Detect which cell encompasses the target text, then output its (x, y) center coordinate. 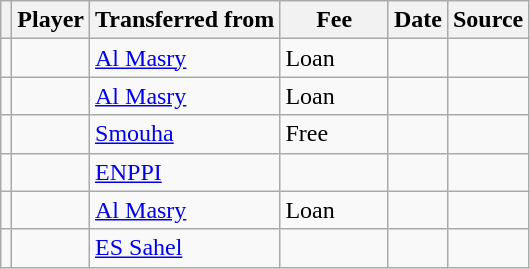
Transferred from (185, 20)
ES Sahel (185, 248)
Date (418, 20)
Free (334, 134)
ENPPI (185, 172)
Fee (334, 20)
Player (51, 20)
Smouha (185, 134)
Source (488, 20)
